Output the [X, Y] coordinate of the center of the cell containing the given text.  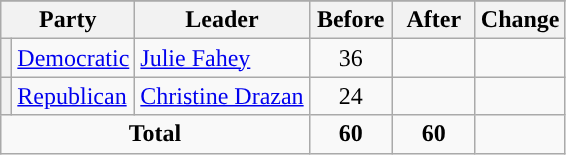
36 [350, 58]
Christine Drazan [222, 96]
Julie Fahey [222, 58]
Total [155, 134]
Party [68, 20]
Leader [222, 20]
Before [350, 20]
Change [520, 20]
After [434, 20]
Democratic [74, 58]
Republican [74, 96]
24 [350, 96]
